Find where the given text appears and provide that cell's center as (x, y) coordinate. 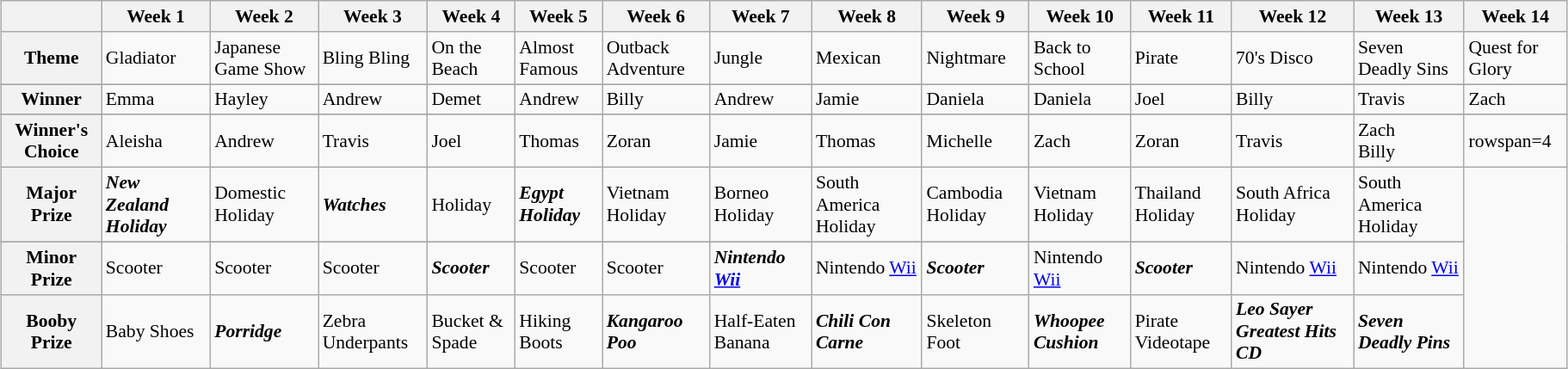
Booby Prize (52, 332)
Bucket & Spade (471, 332)
Skeleton Foot (975, 332)
Week 5 (558, 16)
Week 12 (1293, 16)
Whoopee Cushion (1080, 332)
rowspan=4 (1515, 141)
Japanese Game Show (263, 57)
Back to School (1080, 57)
Jungle (761, 57)
Baby Shoes (156, 332)
Chili Con Carne (867, 332)
Pirate (1181, 57)
Winner's Choice (52, 141)
Winner (52, 100)
Seven Deadly Pins (1410, 332)
Leo Sayer Greatest Hits CD (1293, 332)
Week 10 (1080, 16)
Mexican (867, 57)
New Zealand Holiday (156, 205)
Nightmare (975, 57)
On the Beach (471, 57)
Demet (471, 100)
Major Prize (52, 205)
Hiking Boots (558, 332)
Domestic Holiday (263, 205)
Cambodia Holiday (975, 205)
Week 11 (1181, 16)
Aleisha (156, 141)
ZachBilly (1410, 141)
Holiday (471, 205)
Egypt Holiday (558, 205)
Week 6 (656, 16)
Week 2 (263, 16)
Kangaroo Poo (656, 332)
Outback Adventure (656, 57)
Week 8 (867, 16)
Porridge (263, 332)
Thailand Holiday (1181, 205)
Watches (373, 205)
South Africa Holiday (1293, 205)
Week 13 (1410, 16)
Michelle (975, 141)
Week 3 (373, 16)
Almost Famous (558, 57)
Gladiator (156, 57)
Emma (156, 100)
Week 9 (975, 16)
Theme (52, 57)
Minor Prize (52, 268)
Half-Eaten Banana (761, 332)
Week 7 (761, 16)
Seven Deadly Sins (1410, 57)
70's Disco (1293, 57)
Week 4 (471, 16)
Zebra Underpants (373, 332)
Hayley (263, 100)
Borneo Holiday (761, 205)
Week 14 (1515, 16)
Pirate Videotape (1181, 332)
Quest for Glory (1515, 57)
Week 1 (156, 16)
Bling Bling (373, 57)
